Return (x, y) of the center of cell containing provided text 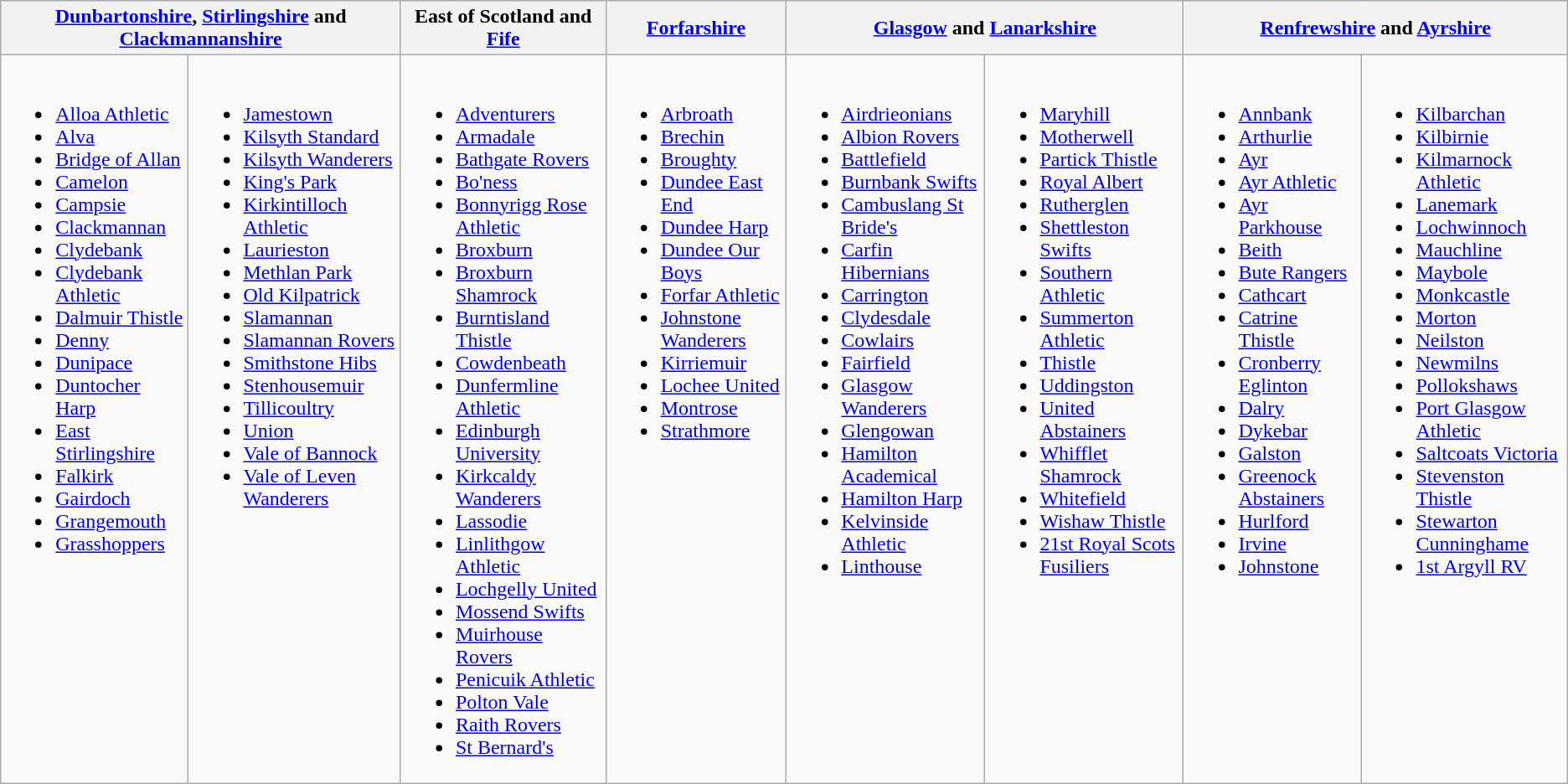
Glasgow and Lanarkshire (985, 28)
East of Scotland and Fife (503, 28)
Dunbartonshire, Stirlingshire and Clackmannanshire (201, 28)
Forfarshire (696, 28)
ArbroathBrechinBroughtyDundee East EndDundee HarpDundee Our BoysForfar AthleticJohnstone WanderersKirriemuirLochee UnitedMontroseStrathmore (696, 419)
Renfrewshire and Ayrshire (1375, 28)
